Return (x, y) of the center of cell containing provided text 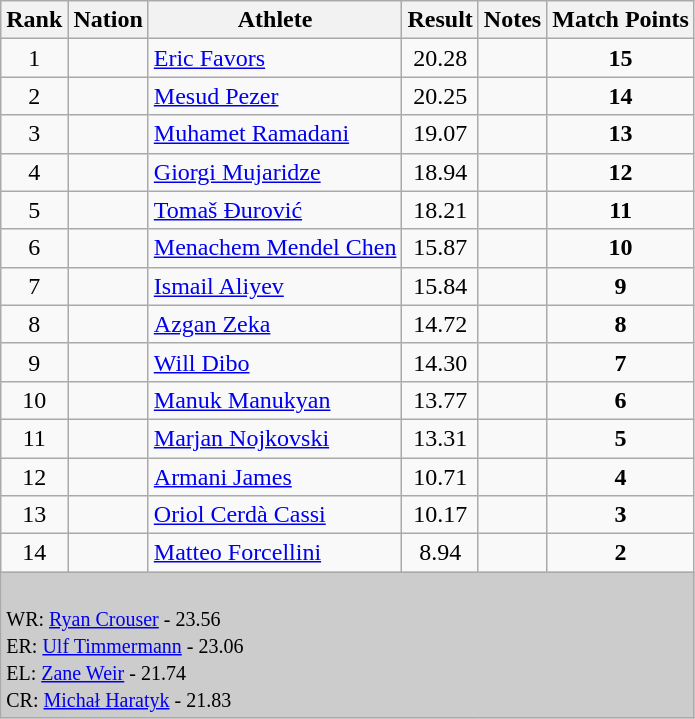
18.94 (440, 172)
Ismail Aliyev (275, 286)
Mesud Pezer (275, 96)
Oriol Cerdà Cassi (275, 515)
1 (34, 58)
14.30 (440, 362)
Muhamet Ramadani (275, 134)
13.31 (440, 438)
Giorgi Mujaridze (275, 172)
Match Points (621, 20)
Result (440, 20)
Rank (34, 20)
19.07 (440, 134)
20.28 (440, 58)
15.87 (440, 248)
10.71 (440, 477)
15 (621, 58)
13.77 (440, 400)
14.72 (440, 324)
8.94 (440, 553)
10.17 (440, 515)
Athlete (275, 20)
Azgan Zeka (275, 324)
Nation (108, 20)
Eric Favors (275, 58)
Will Dibo (275, 362)
Tomaš Đurović (275, 210)
Manuk Manukyan (275, 400)
Notes (512, 20)
Armani James (275, 477)
Marjan Nojkovski (275, 438)
18.21 (440, 210)
Menachem Mendel Chen (275, 248)
WR: Ryan Crouser - 23.56ER: Ulf Timmermann - 23.06 EL: Zane Weir - 21.74CR: Michał Haratyk - 21.83 (348, 645)
20.25 (440, 96)
15.84 (440, 286)
Matteo Forcellini (275, 553)
